Find where the given text appears and provide that cell's center as (x, y) coordinate. 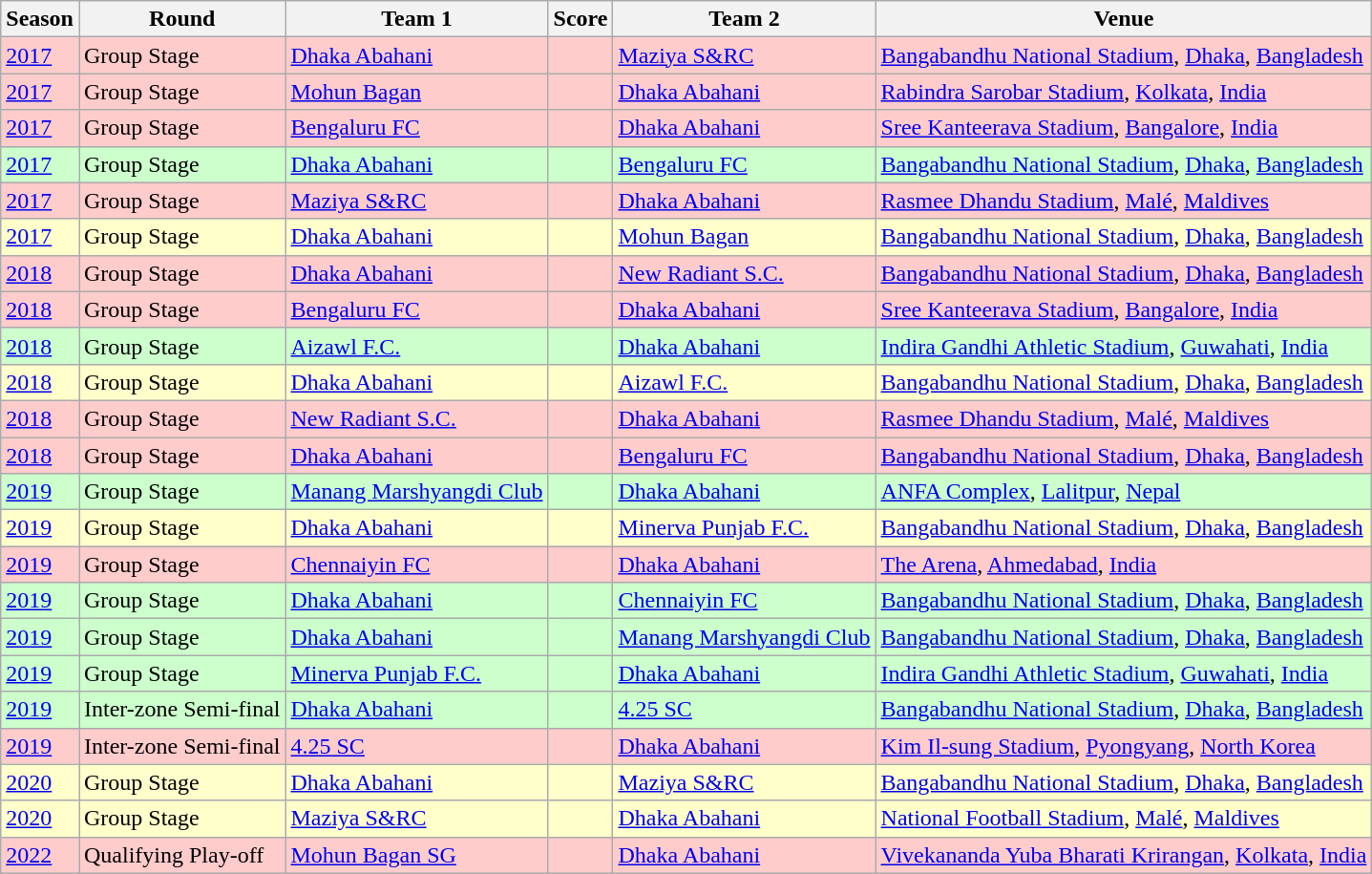
ANFA Complex, Lalitpur, Nepal (1124, 492)
National Football Stadium, Malé, Maldives (1124, 819)
Vivekananda Yuba Bharati Krirangan, Kolkata, India (1124, 855)
Qualifying Play-off (181, 855)
Venue (1124, 19)
The Arena, Ahmedabad, India (1124, 565)
2022 (40, 855)
Mohun Bagan SG (416, 855)
Rabindra Sarobar Stadium, Kolkata, India (1124, 92)
Team 2 (745, 19)
Season (40, 19)
Kim Il-sung Stadium, Pyongyang, North Korea (1124, 746)
Round (181, 19)
Score (580, 19)
Team 1 (416, 19)
